Extract the (X, Y) coordinate from the center of the cell holding the provided text.  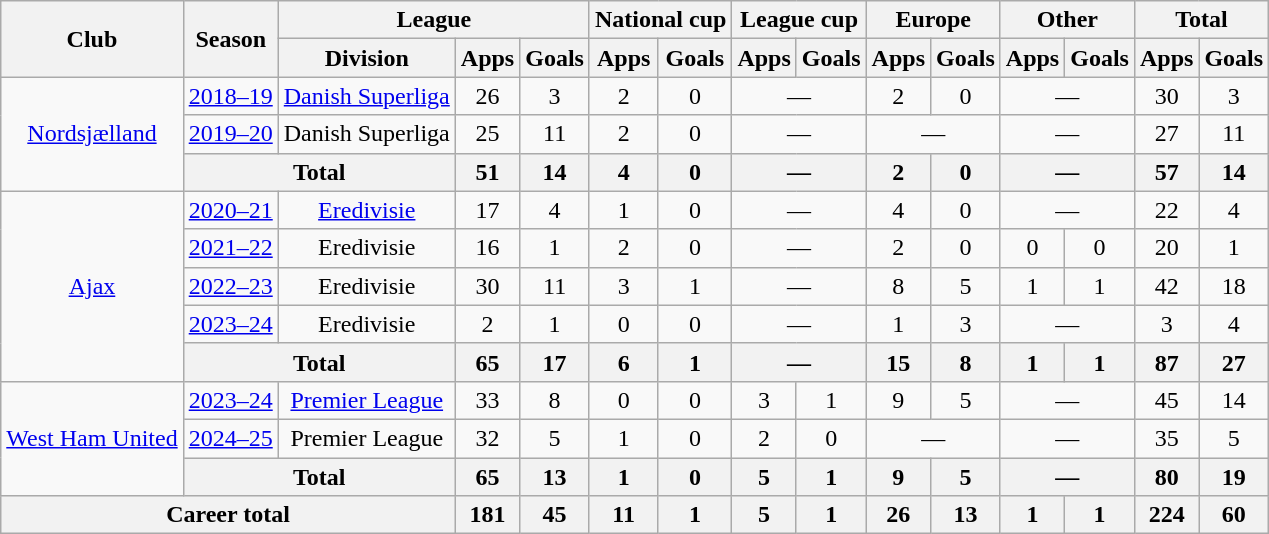
Nordsjælland (92, 134)
60 (1234, 515)
18 (1234, 286)
42 (1166, 286)
League (434, 20)
57 (1166, 172)
15 (898, 362)
87 (1166, 362)
20 (1166, 248)
224 (1166, 515)
16 (487, 248)
2018–19 (230, 96)
2024–25 (230, 438)
Club (92, 39)
Other (1067, 20)
6 (623, 362)
West Ham United (92, 438)
181 (487, 515)
2021–22 (230, 248)
Season (230, 39)
35 (1166, 438)
National cup (660, 20)
80 (1166, 477)
Ajax (92, 286)
51 (487, 172)
Career total (228, 515)
32 (487, 438)
25 (487, 134)
Division (366, 58)
2019–20 (230, 134)
League cup (799, 20)
2022–23 (230, 286)
22 (1166, 210)
33 (487, 400)
19 (1234, 477)
2020–21 (230, 210)
Europe (933, 20)
